Provide the [X, Y] coordinate of the cell's center where the given text is located.  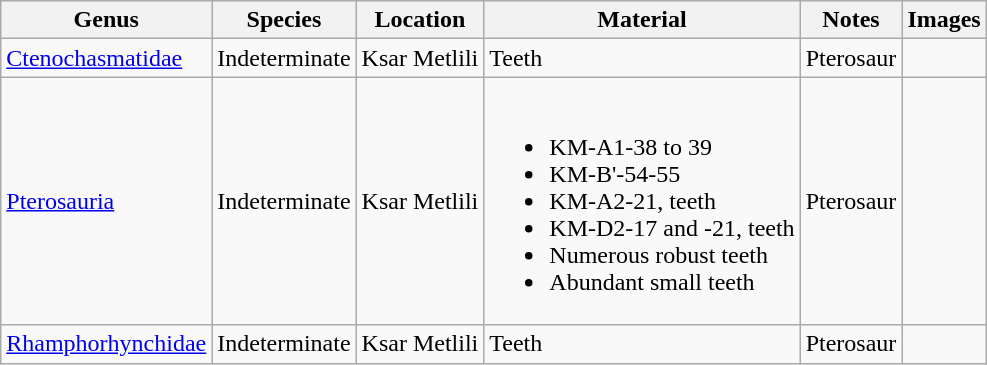
Images [944, 20]
Notes [851, 20]
KM-A1-38 to 39KM-B'-54-55KM-A2-21, teethKM-D2-17 and -21, teethNumerous robust teethAbundant small teeth [642, 201]
Material [642, 20]
Location [420, 20]
Pterosauria [106, 201]
Rhamphorhynchidae [106, 344]
Genus [106, 20]
Species [284, 20]
Ctenochasmatidae [106, 58]
